Capture the cell that displays the provided text and extract its (x, y) central coordinate. 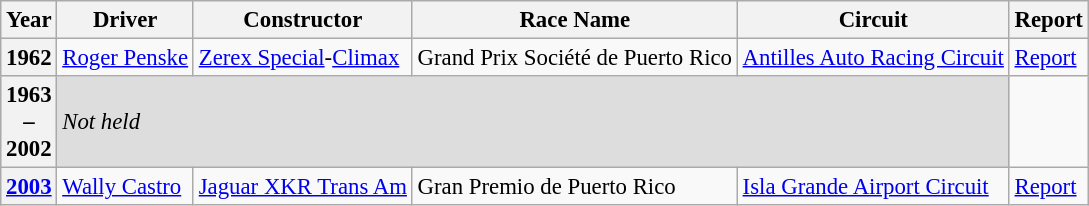
Antilles Auto Racing Circuit (873, 58)
Gran Premio de Puerto Rico (574, 187)
Driver (126, 20)
Year (29, 20)
1962 (29, 58)
Circuit (873, 20)
Not held (533, 122)
2003 (29, 187)
Constructor (302, 20)
Zerex Special-Climax (302, 58)
Jaguar XKR Trans Am (302, 187)
Race Name (574, 20)
1963–2002 (29, 122)
Wally Castro (126, 187)
Isla Grande Airport Circuit (873, 187)
Roger Penske (126, 58)
Grand Prix Société de Puerto Rico (574, 58)
